Return the (x, y) coordinate for the center point of the cell that contains the specified text.  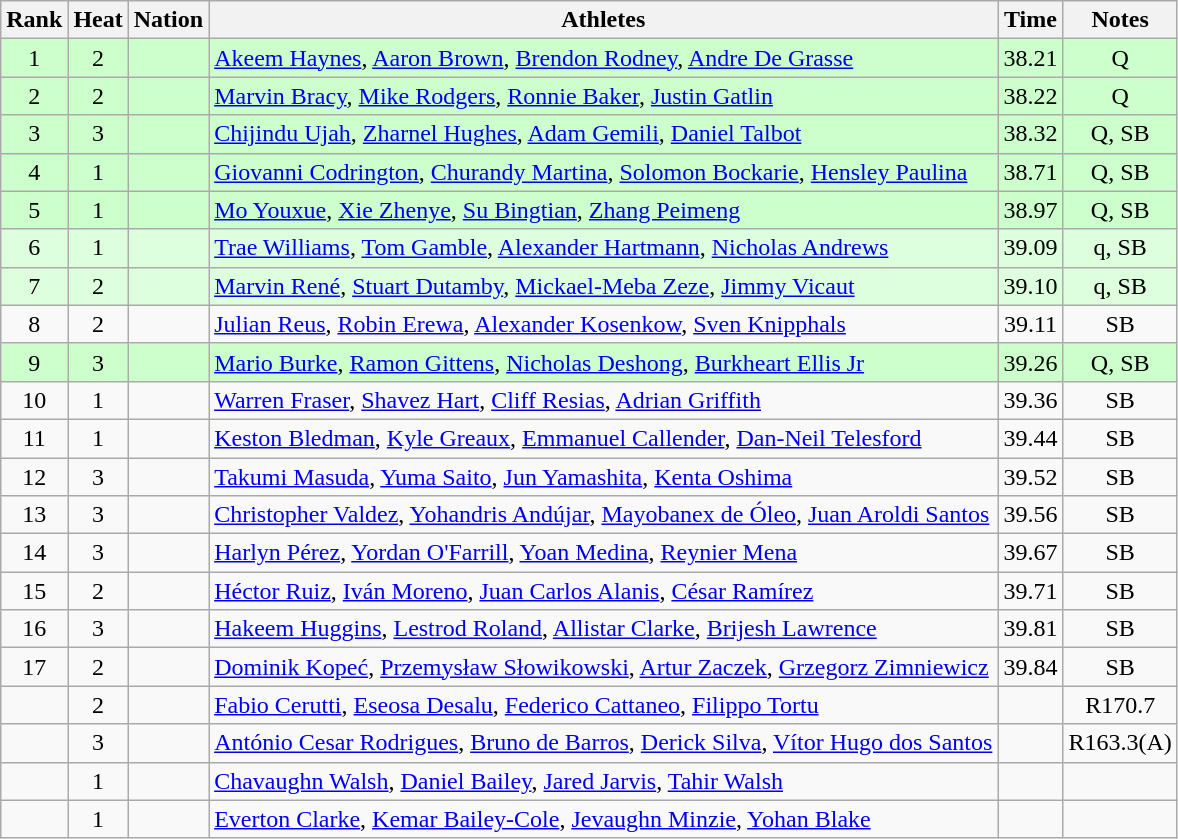
13 (34, 515)
Notes (1120, 20)
Chavaughn Walsh, Daniel Bailey, Jared Jarvis, Tahir Walsh (604, 781)
Harlyn Pérez, Yordan O'Farrill, Yoan Medina, Reynier Mena (604, 553)
Nation (168, 20)
Julian Reus, Robin Erewa, Alexander Kosenkow, Sven Knipphals (604, 324)
15 (34, 591)
Akeem Haynes, Aaron Brown, Brendon Rodney, Andre De Grasse (604, 58)
16 (34, 629)
11 (34, 438)
39.52 (1030, 477)
Everton Clarke, Kemar Bailey-Cole, Jevaughn Minzie, Yohan Blake (604, 819)
Heat (98, 20)
Hakeem Huggins, Lestrod Roland, Allistar Clarke, Brijesh Lawrence (604, 629)
38.32 (1030, 134)
10 (34, 400)
39.11 (1030, 324)
Fabio Cerutti, Eseosa Desalu, Federico Cattaneo, Filippo Tortu (604, 705)
8 (34, 324)
39.71 (1030, 591)
7 (34, 286)
39.81 (1030, 629)
39.09 (1030, 248)
6 (34, 248)
39.36 (1030, 400)
12 (34, 477)
Héctor Ruiz, Iván Moreno, Juan Carlos Alanis, César Ramírez (604, 591)
17 (34, 667)
38.71 (1030, 172)
Rank (34, 20)
Takumi Masuda, Yuma Saito, Jun Yamashita, Kenta Oshima (604, 477)
Marvin Bracy, Mike Rodgers, Ronnie Baker, Justin Gatlin (604, 96)
4 (34, 172)
5 (34, 210)
9 (34, 362)
Athletes (604, 20)
Dominik Kopeć, Przemysław Słowikowski, Artur Zaczek, Grzegorz Zimniewicz (604, 667)
39.26 (1030, 362)
Trae Williams, Tom Gamble, Alexander Hartmann, Nicholas Andrews (604, 248)
39.10 (1030, 286)
Time (1030, 20)
Mario Burke, Ramon Gittens, Nicholas Deshong, Burkheart Ellis Jr (604, 362)
Christopher Valdez, Yohandris Andújar, Mayobanex de Óleo, Juan Aroldi Santos (604, 515)
Keston Bledman, Kyle Greaux, Emmanuel Callender, Dan-Neil Telesford (604, 438)
António Cesar Rodrigues, Bruno de Barros, Derick Silva, Vítor Hugo dos Santos (604, 743)
Mo Youxue, Xie Zhenye, Su Bingtian, Zhang Peimeng (604, 210)
39.56 (1030, 515)
14 (34, 553)
38.22 (1030, 96)
R163.3(A) (1120, 743)
38.21 (1030, 58)
Marvin René, Stuart Dutamby, Mickael-Meba Zeze, Jimmy Vicaut (604, 286)
39.44 (1030, 438)
Chijindu Ujah, Zharnel Hughes, Adam Gemili, Daniel Talbot (604, 134)
Giovanni Codrington, Churandy Martina, Solomon Bockarie, Hensley Paulina (604, 172)
39.67 (1030, 553)
38.97 (1030, 210)
39.84 (1030, 667)
Warren Fraser, Shavez Hart, Cliff Resias, Adrian Griffith (604, 400)
R170.7 (1120, 705)
